Determine the [x, y] coordinate at the center of the cell enclosing the given text.  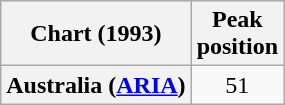
Peakposition [237, 34]
Chart (1993) [96, 34]
51 [237, 85]
Australia (ARIA) [96, 85]
